Output the [x, y] coordinate of the center of the cell containing the given text.  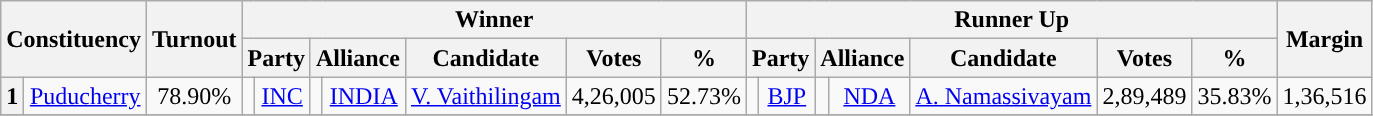
52.73% [704, 96]
Puducherry [86, 96]
Turnout [194, 39]
NDA [870, 96]
BJP [787, 96]
1,36,516 [1324, 96]
Constituency [74, 39]
Margin [1324, 39]
4,26,005 [614, 96]
78.90% [194, 96]
2,89,489 [1144, 96]
1 [12, 96]
35.83% [1234, 96]
INC [282, 96]
Runner Up [1012, 20]
Winner [494, 20]
INDIA [364, 96]
A. Namassivayam [1004, 96]
V. Vaithilingam [486, 96]
